Output the [x, y] coordinate of the center of the cell containing the given text.  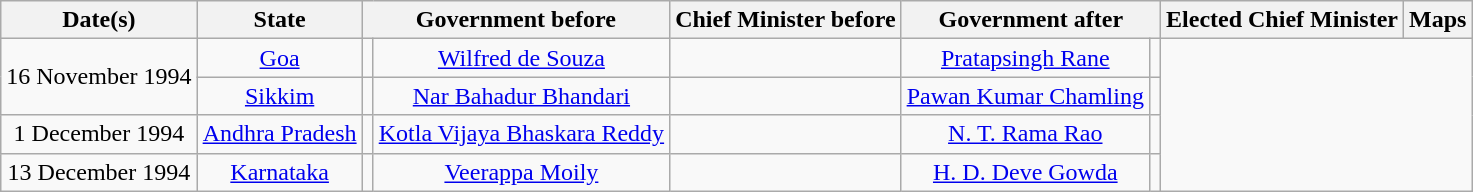
H. D. Deve Gowda [1025, 172]
Chief Minister before [786, 20]
Goa [280, 58]
16 November 1994 [99, 77]
Government before [516, 20]
Sikkim [280, 96]
13 December 1994 [99, 172]
1 December 1994 [99, 134]
Wilfred de Souza [521, 58]
Government after [1030, 20]
Veerappa Moily [521, 172]
Pawan Kumar Chamling [1025, 96]
Date(s) [99, 20]
Elected Chief Minister [1282, 20]
Kotla Vijaya Bhaskara Reddy [521, 134]
Andhra Pradesh [280, 134]
Pratapsingh Rane [1025, 58]
Karnataka [280, 172]
Nar Bahadur Bhandari [521, 96]
Maps [1438, 20]
N. T. Rama Rao [1025, 134]
State [280, 20]
